Return [x, y] of the center of cell containing provided text 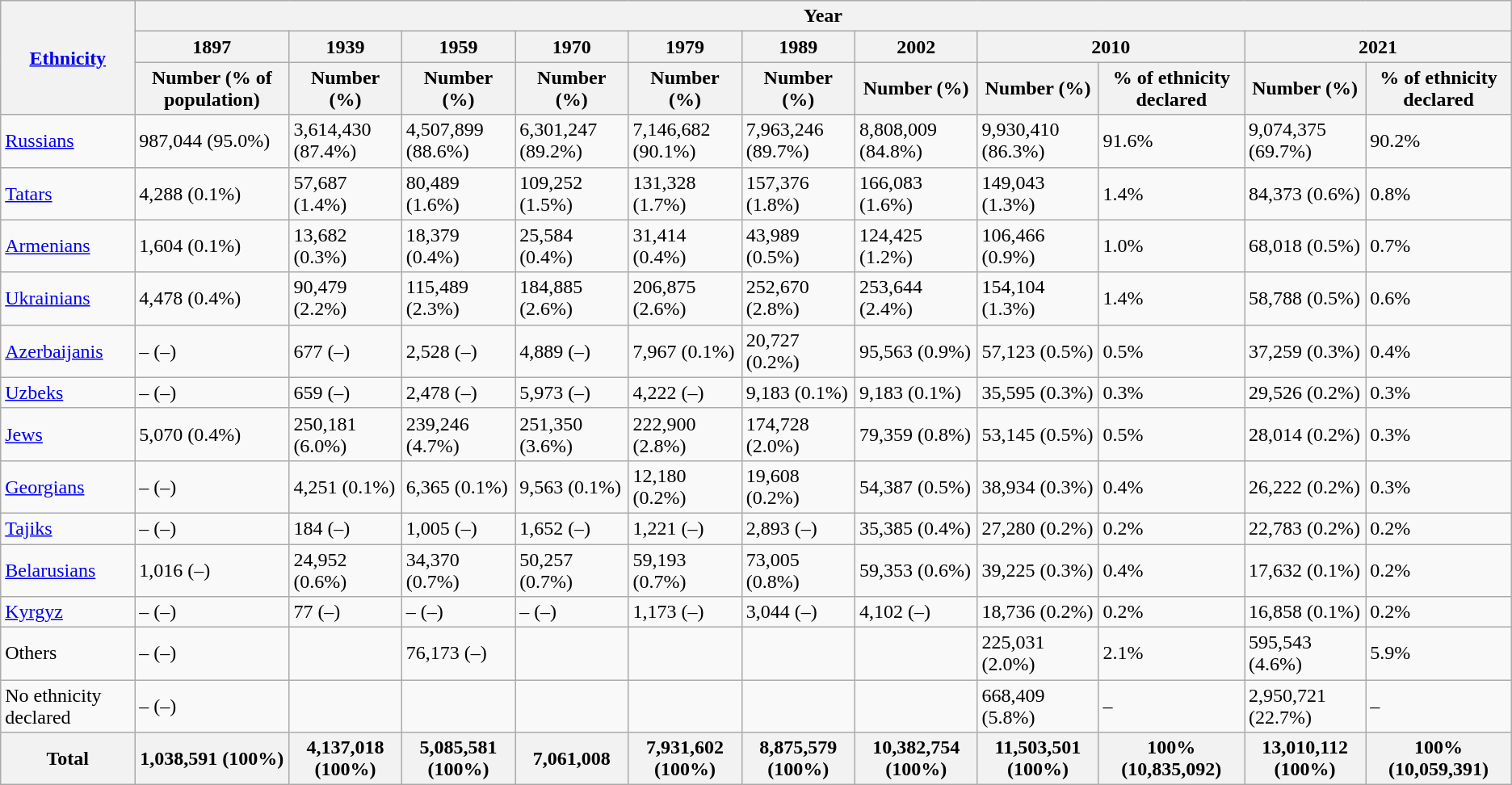
109,252 (1.5%) [572, 194]
80,489 (1.6%) [458, 194]
677 (–) [346, 351]
28,014 (0.2%) [1305, 434]
59,193 (0.7%) [685, 570]
1,016 (–) [212, 570]
18,736 (0.2%) [1038, 612]
7,963,246 (89.7%) [798, 141]
4,288 (0.1%) [212, 194]
131,328 (1.7%) [685, 194]
239,246 (4.7%) [458, 434]
8,875,579 (100%) [798, 759]
29,526 (0.2%) [1305, 392]
37,259 (0.3%) [1305, 351]
6,301,247 (89.2%) [572, 141]
91.6% [1171, 141]
225,031 (2.0%) [1038, 654]
6,365 (0.1%) [458, 486]
17,632 (0.1%) [1305, 570]
659 (–) [346, 392]
No ethnicity declared [68, 706]
7,146,682 (90.1%) [685, 141]
34,370 (0.7%) [458, 570]
115,489 (2.3%) [458, 299]
222,900 (2.8%) [685, 434]
1897 [212, 47]
0.7% [1439, 246]
1939 [346, 47]
4,222 (–) [685, 392]
Ukrainians [68, 299]
106,466 (0.9%) [1038, 246]
252,670 (2.8%) [798, 299]
1959 [458, 47]
35,385 (0.4%) [916, 528]
38,934 (0.3%) [1038, 486]
4,889 (–) [572, 351]
Azerbaijanis [68, 351]
0.8% [1439, 194]
Belarusians [68, 570]
4,478 (0.4%) [212, 299]
79,359 (0.8%) [916, 434]
1.0% [1171, 246]
1979 [685, 47]
154,104 (1.3%) [1038, 299]
Georgians [68, 486]
Number (% of population) [212, 89]
58,788 (0.5%) [1305, 299]
5.9% [1439, 654]
35,595 (0.3%) [1038, 392]
4,137,018 (100%) [346, 759]
149,043 (1.3%) [1038, 194]
2021 [1378, 47]
2002 [916, 47]
2,950,721 (22.7%) [1305, 706]
0.6% [1439, 299]
16,858 (0.1%) [1305, 612]
95,563 (0.9%) [916, 351]
31,414 (0.4%) [685, 246]
5,070 (0.4%) [212, 434]
53,145 (0.5%) [1038, 434]
Kyrgyz [68, 612]
22,783 (0.2%) [1305, 528]
10,382,754 (100%) [916, 759]
2,893 (–) [798, 528]
90,479 (2.2%) [346, 299]
19,608 (0.2%) [798, 486]
5,085,581 (100%) [458, 759]
11,503,501 (100%) [1038, 759]
1,604 (0.1%) [212, 246]
18,379 (0.4%) [458, 246]
54,387 (0.5%) [916, 486]
166,083 (1.6%) [916, 194]
253,644 (2.4%) [916, 299]
8,808,009 (84.8%) [916, 141]
184,885 (2.6%) [572, 299]
251,350 (3.6%) [572, 434]
25,584 (0.4%) [572, 246]
9,074,375 (69.7%) [1305, 141]
7,061,008 [572, 759]
9,930,410 (86.3%) [1038, 141]
1,005 (–) [458, 528]
184 (–) [346, 528]
668,409 (5.8%) [1038, 706]
39,225 (0.3%) [1038, 570]
2,478 (–) [458, 392]
77 (–) [346, 612]
Russians [68, 141]
5,973 (–) [572, 392]
59,353 (0.6%) [916, 570]
43,989 (0.5%) [798, 246]
Total [68, 759]
7,967 (0.1%) [685, 351]
157,376 (1.8%) [798, 194]
Tajiks [68, 528]
20,727 (0.2%) [798, 351]
1,173 (–) [685, 612]
26,222 (0.2%) [1305, 486]
1,221 (–) [685, 528]
Jews [68, 434]
24,952 (0.6%) [346, 570]
100% (10,835,092) [1171, 759]
3,614,430(87.4%) [346, 141]
2.1% [1171, 654]
73,005 (0.8%) [798, 570]
Year [823, 16]
3,044 (–) [798, 612]
76,173 (–) [458, 654]
174,728 (2.0%) [798, 434]
Others [68, 654]
Ethnicity [68, 58]
4,251 (0.1%) [346, 486]
1989 [798, 47]
987,044 (95.0%) [212, 141]
206,875 (2.6%) [685, 299]
13,682 (0.3%) [346, 246]
Tatars [68, 194]
7,931,602 (100%) [685, 759]
Uzbeks [68, 392]
1,652 (–) [572, 528]
1,038,591 (100%) [212, 759]
Armenians [68, 246]
90.2% [1439, 141]
250,181 (6.0%) [346, 434]
57,123 (0.5%) [1038, 351]
68,018 (0.5%) [1305, 246]
4,102 (–) [916, 612]
1970 [572, 47]
9,563 (0.1%) [572, 486]
84,373 (0.6%) [1305, 194]
57,687 (1.4%) [346, 194]
2010 [1111, 47]
27,280 (0.2%) [1038, 528]
2,528 (–) [458, 351]
13,010,112 (100%) [1305, 759]
12,180 (0.2%) [685, 486]
100% (10,059,391) [1439, 759]
50,257 (0.7%) [572, 570]
595,543 (4.6%) [1305, 654]
124,425 (1.2%) [916, 246]
4,507,899 (88.6%) [458, 141]
